Extract the [x, y] coordinate from the center of the cell holding the provided text.  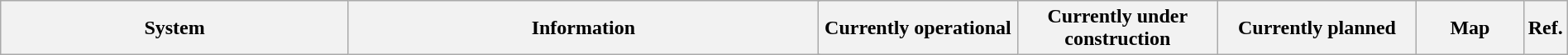
System [175, 28]
Map [1470, 28]
Currently operational [918, 28]
Information [583, 28]
Currently planned [1317, 28]
Ref. [1545, 28]
Currently under construction [1117, 28]
